Scan for the cell matching the given text and deliver its [X, Y] coordinate at center. 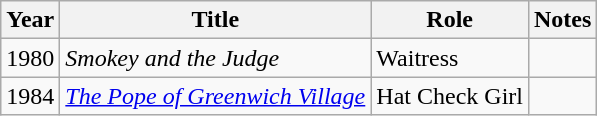
Smokey and the Judge [216, 58]
Title [216, 20]
Year [30, 20]
The Pope of Greenwich Village [216, 96]
Waitress [450, 58]
Notes [562, 20]
Hat Check Girl [450, 96]
1980 [30, 58]
1984 [30, 96]
Role [450, 20]
